From the cell containing the given text, extract its center point as (x, y) coordinate. 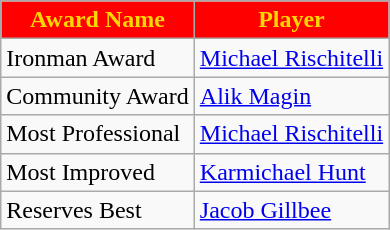
Community Award (98, 96)
Reserves Best (98, 210)
Karmichael Hunt (291, 172)
Player (291, 20)
Most Professional (98, 134)
Most Improved (98, 172)
Alik Magin (291, 96)
Jacob Gillbee (291, 210)
Award Name (98, 20)
Ironman Award (98, 58)
